Identify which cell holds the provided text, then report its [x, y] central coordinate. 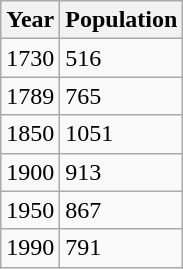
1900 [30, 172]
516 [122, 58]
1789 [30, 96]
913 [122, 172]
Year [30, 20]
Population [122, 20]
1850 [30, 134]
765 [122, 96]
1051 [122, 134]
1950 [30, 210]
867 [122, 210]
791 [122, 248]
1730 [30, 58]
1990 [30, 248]
